Capture the cell that displays the provided text and extract its (x, y) central coordinate. 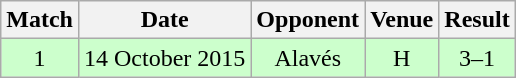
1 (40, 58)
H (402, 58)
3–1 (477, 58)
Opponent (308, 20)
Alavés (308, 58)
Match (40, 20)
Venue (402, 20)
Date (164, 20)
Result (477, 20)
14 October 2015 (164, 58)
